For the text-containing cell, return its midpoint in (X, Y) coordinate format. 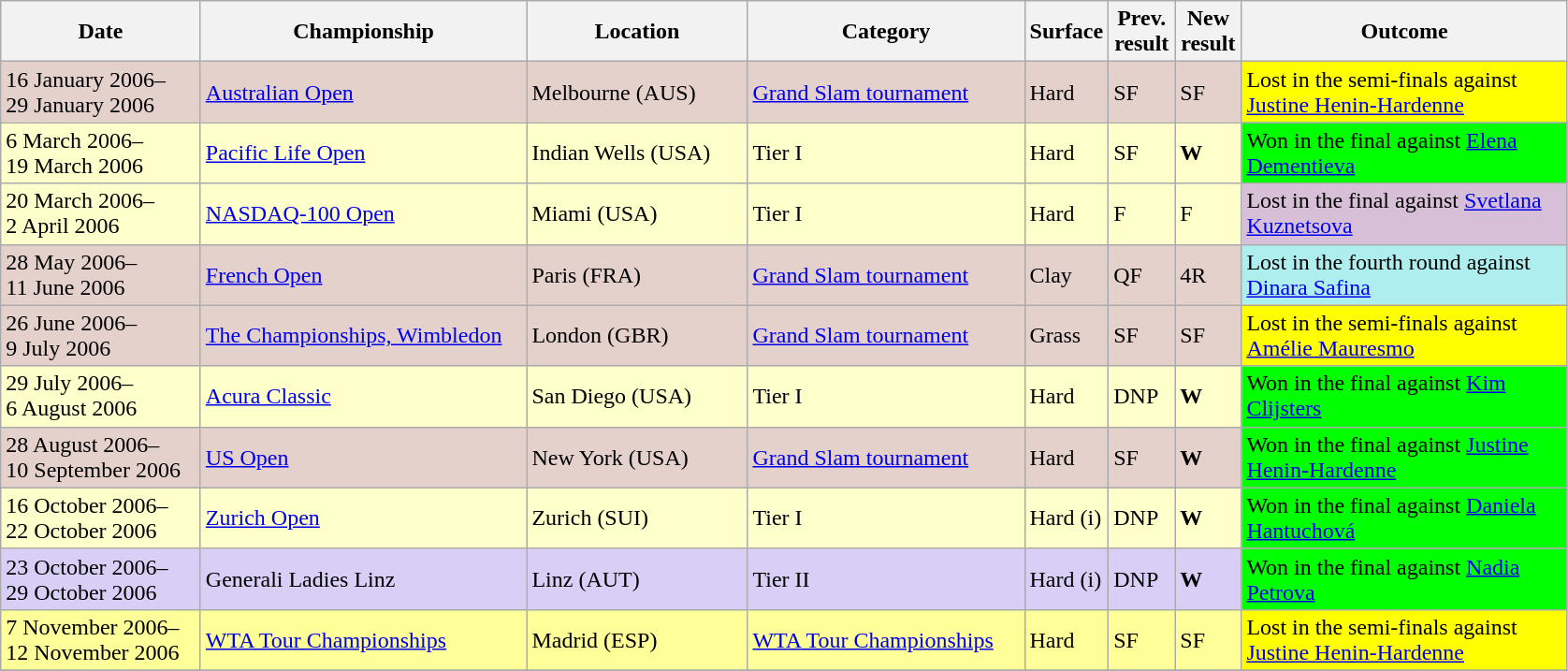
QF (1141, 275)
28 May 2006–11 June 2006 (101, 275)
16 January 2006–29 January 2006 (101, 92)
28 August 2006–10 September 2006 (101, 457)
Lost in the final against Svetlana Kuznetsova (1405, 213)
Clay (1067, 275)
Paris (FRA) (637, 275)
16 October 2006–22 October 2006 (101, 518)
Outcome (1405, 32)
26 June 2006–9 July 2006 (101, 335)
London (GBR) (637, 335)
Australian Open (363, 92)
Won in the final against Daniela Hantuchová (1405, 518)
6 March 2006–19 March 2006 (101, 153)
23 October 2006–29 October 2006 (101, 578)
Surface (1067, 32)
Pacific Life Open (363, 153)
NASDAQ-100 Open (363, 213)
Won in the final against Justine Henin-Hardenne (1405, 457)
Generali Ladies Linz (363, 578)
Linz (AUT) (637, 578)
Won in the final against Elena Dementieva (1405, 153)
Lost in the fourth round against Dinara Safina (1405, 275)
20 March 2006–2 April 2006 (101, 213)
Zurich Open (363, 518)
Championship (363, 32)
Won in the final against Nadia Petrova (1405, 578)
Date (101, 32)
Indian Wells (USA) (637, 153)
Lost in the semi-finals against Amélie Mauresmo (1405, 335)
Madrid (ESP) (637, 640)
Location (637, 32)
Won in the final against Kim Clijsters (1405, 397)
Category (886, 32)
The Championships, Wimbledon (363, 335)
US Open (363, 457)
San Diego (USA) (637, 397)
Prev. result (1141, 32)
7 November 2006–12 November 2006 (101, 640)
Tier II (886, 578)
Grass (1067, 335)
New result (1209, 32)
Melbourne (AUS) (637, 92)
French Open (363, 275)
4R (1209, 275)
Zurich (SUI) (637, 518)
Miami (USA) (637, 213)
New York (USA) (637, 457)
29 July 2006–6 August 2006 (101, 397)
Acura Classic (363, 397)
